Capture the cell that displays the provided text and extract its [x, y] central coordinate. 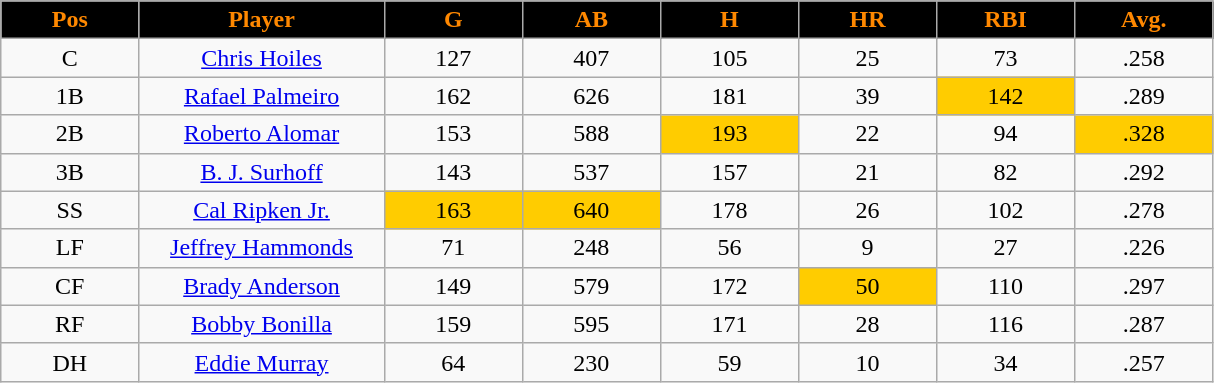
.278 [1144, 210]
171 [729, 324]
157 [729, 172]
588 [591, 134]
127 [453, 58]
Avg. [1144, 20]
Rafael Palmeiro [262, 96]
116 [1006, 324]
82 [1006, 172]
159 [453, 324]
C [70, 58]
Chris Hoiles [262, 58]
CF [70, 286]
537 [591, 172]
34 [1006, 362]
Cal Ripken Jr. [262, 210]
HR [867, 20]
178 [729, 210]
9 [867, 248]
27 [1006, 248]
Brady Anderson [262, 286]
Player [262, 20]
.287 [1144, 324]
50 [867, 286]
RBI [1006, 20]
21 [867, 172]
Eddie Murray [262, 362]
1B [70, 96]
64 [453, 362]
Pos [70, 20]
10 [867, 362]
142 [1006, 96]
71 [453, 248]
.289 [1144, 96]
248 [591, 248]
230 [591, 362]
Jeffrey Hammonds [262, 248]
3B [70, 172]
181 [729, 96]
2B [70, 134]
579 [591, 286]
Bobby Bonilla [262, 324]
153 [453, 134]
73 [1006, 58]
193 [729, 134]
G [453, 20]
25 [867, 58]
.226 [1144, 248]
RF [70, 324]
SS [70, 210]
LF [70, 248]
102 [1006, 210]
26 [867, 210]
.328 [1144, 134]
B. J. Surhoff [262, 172]
DH [70, 362]
AB [591, 20]
149 [453, 286]
Roberto Alomar [262, 134]
.258 [1144, 58]
163 [453, 210]
56 [729, 248]
28 [867, 324]
22 [867, 134]
110 [1006, 286]
.297 [1144, 286]
640 [591, 210]
94 [1006, 134]
143 [453, 172]
.292 [1144, 172]
595 [591, 324]
39 [867, 96]
162 [453, 96]
105 [729, 58]
407 [591, 58]
H [729, 20]
59 [729, 362]
172 [729, 286]
626 [591, 96]
.257 [1144, 362]
